Locate the cell with the specified text and output its (x, y) center coordinate. 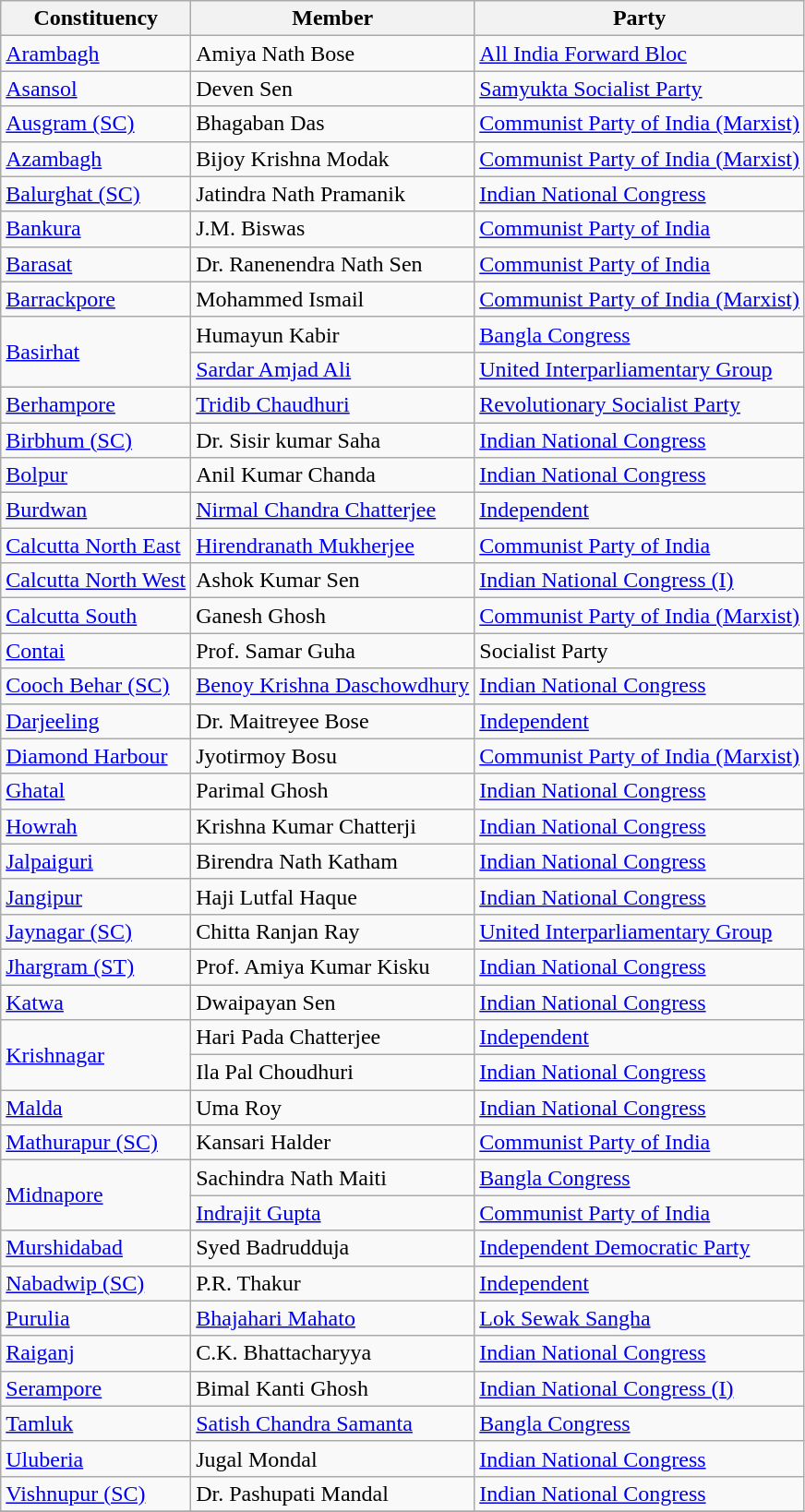
Basirhat (96, 352)
Uma Roy (332, 1108)
Ashok Kumar Sen (332, 581)
Asansol (96, 89)
Jalpaiguri (96, 861)
Calcutta South (96, 616)
Ila Pal Choudhuri (332, 1073)
Hirendranath Mukherjee (332, 546)
Barasat (96, 264)
Burdwan (96, 510)
Calcutta North West (96, 581)
Diamond Harbour (96, 756)
Krishnagar (96, 1055)
Constituency (96, 18)
Haji Lutfal Haque (332, 896)
Bolpur (96, 475)
Balurghat (SC) (96, 194)
Jugal Mondal (332, 1458)
Ghatal (96, 791)
Tamluk (96, 1423)
Barrackpore (96, 299)
Dr. Ranenendra Nath Sen (332, 264)
Jangipur (96, 896)
Hari Pada Chatterjee (332, 1038)
Berhampore (96, 404)
Benoy Krishna Daschowdhury (332, 686)
Katwa (96, 1002)
Birbhum (SC) (96, 440)
Jyotirmoy Bosu (332, 756)
Purulia (96, 1318)
Birendra Nath Katham (332, 861)
Dwaipayan Sen (332, 1002)
Parimal Ghosh (332, 791)
Satish Chandra Samanta (332, 1423)
Contai (96, 651)
Humayun Kabir (332, 334)
Jaynagar (SC) (96, 931)
Mathurapur (SC) (96, 1143)
Dr. Pashupati Mandal (332, 1494)
Uluberia (96, 1458)
Arambagh (96, 54)
Bankura (96, 229)
Cooch Behar (SC) (96, 686)
Jatindra Nath Pramanik (332, 194)
Amiya Nath Bose (332, 54)
Mohammed Ismail (332, 299)
All India Forward Bloc (640, 54)
Sachindra Nath Maiti (332, 1178)
Darjeeling (96, 721)
Nabadwip (SC) (96, 1283)
Independent Democratic Party (640, 1248)
Syed Badrudduja (332, 1248)
Samyukta Socialist Party (640, 89)
Socialist Party (640, 651)
Calcutta North East (96, 546)
Deven Sen (332, 89)
Anil Kumar Chanda (332, 475)
Ausgram (SC) (96, 124)
Member (332, 18)
Bhajahari Mahato (332, 1318)
Prof. Samar Guha (332, 651)
Murshidabad (96, 1248)
Raiganj (96, 1353)
Jhargram (ST) (96, 966)
Lok Sewak Sangha (640, 1318)
Sardar Amjad Ali (332, 369)
C.K. Bhattacharyya (332, 1353)
Revolutionary Socialist Party (640, 404)
Bhagaban Das (332, 124)
J.M. Biswas (332, 229)
Bimal Kanti Ghosh (332, 1388)
Malda (96, 1108)
Midnapore (96, 1195)
Howrah (96, 826)
Dr. Maitreyee Bose (332, 721)
Dr. Sisir kumar Saha (332, 440)
Party (640, 18)
Krishna Kumar Chatterji (332, 826)
Azambagh (96, 159)
Chitta Ranjan Ray (332, 931)
Ganesh Ghosh (332, 616)
Tridib Chaudhuri (332, 404)
P.R. Thakur (332, 1283)
Kansari Halder (332, 1143)
Bijoy Krishna Modak (332, 159)
Vishnupur (SC) (96, 1494)
Indrajit Gupta (332, 1213)
Prof. Amiya Kumar Kisku (332, 966)
Serampore (96, 1388)
Nirmal Chandra Chatterjee (332, 510)
